Extract the [X, Y] coordinate from the center of the cell holding the provided text.  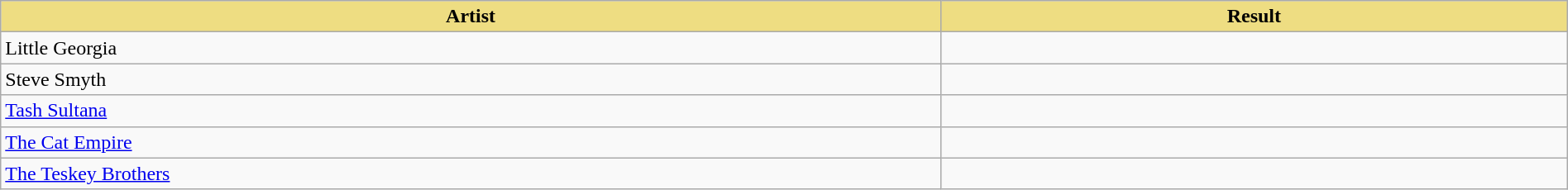
The Teskey Brothers [471, 173]
Little Georgia [471, 48]
Artist [471, 17]
Steve Smyth [471, 79]
Result [1254, 17]
Tash Sultana [471, 111]
The Cat Empire [471, 142]
